Provide the (x, y) coordinate of the cell's center where the given text is located.  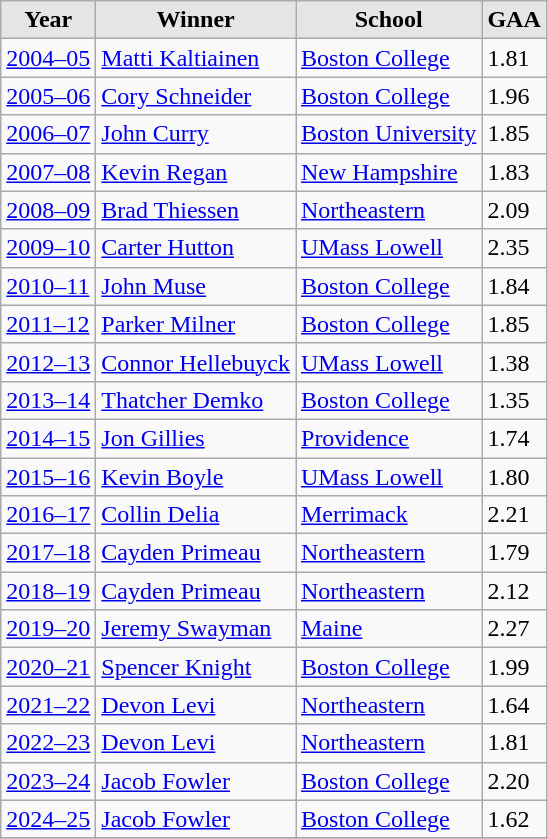
2013–14 (48, 400)
Brad Thiessen (196, 210)
Winner (196, 20)
1.74 (514, 438)
2022–23 (48, 743)
2007–08 (48, 172)
2020–21 (48, 667)
2010–11 (48, 286)
2.20 (514, 781)
2021–22 (48, 705)
2005–06 (48, 96)
2011–12 (48, 324)
Parker Milner (196, 324)
Jon Gillies (196, 438)
2024–25 (48, 819)
1.96 (514, 96)
Merrimack (389, 515)
2.21 (514, 515)
Providence (389, 438)
1.79 (514, 553)
2.27 (514, 629)
2006–07 (48, 134)
Thatcher Demko (196, 400)
Carter Hutton (196, 248)
1.80 (514, 477)
1.35 (514, 400)
John Curry (196, 134)
Cory Schneider (196, 96)
2.35 (514, 248)
GAA (514, 20)
2.09 (514, 210)
2.12 (514, 591)
2016–17 (48, 515)
Kevin Regan (196, 172)
2004–05 (48, 58)
John Muse (196, 286)
2012–13 (48, 362)
Year (48, 20)
Matti Kaltiainen (196, 58)
2015–16 (48, 477)
1.64 (514, 705)
School (389, 20)
Maine (389, 629)
2017–18 (48, 553)
1.83 (514, 172)
2008–09 (48, 210)
2009–10 (48, 248)
2023–24 (48, 781)
1.84 (514, 286)
2019–20 (48, 629)
Connor Hellebuyck (196, 362)
2014–15 (48, 438)
Boston University (389, 134)
Spencer Knight (196, 667)
1.38 (514, 362)
1.62 (514, 819)
2018–19 (48, 591)
New Hampshire (389, 172)
Collin Delia (196, 515)
1.99 (514, 667)
Jeremy Swayman (196, 629)
Kevin Boyle (196, 477)
